Output the [x, y] coordinate of the center of the cell containing the given text.  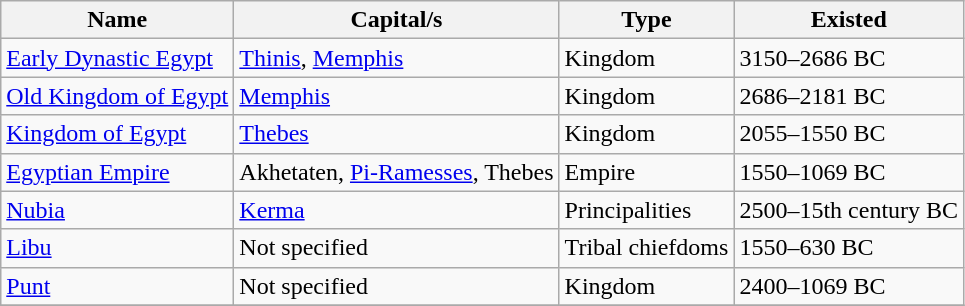
Kingdom of Egypt [118, 134]
1550–630 BC [849, 248]
2686–2181 BC [849, 96]
Punt [118, 286]
Name [118, 20]
Capital/s [396, 20]
Principalities [646, 210]
1550–1069 BC [849, 172]
Existed [849, 20]
Kerma [396, 210]
Thinis, Memphis [396, 58]
2055–1550 BC [849, 134]
Libu [118, 248]
Nubia [118, 210]
Tribal chiefdoms [646, 248]
2400–1069 BC [849, 286]
Empire [646, 172]
3150–2686 BC [849, 58]
Old Kingdom of Egypt [118, 96]
Type [646, 20]
Memphis [396, 96]
2500–15th century BC [849, 210]
Thebes [396, 134]
Akhetaten, Pi-Ramesses, Thebes [396, 172]
Egyptian Empire [118, 172]
Early Dynastic Egypt [118, 58]
